Identify which cell holds the provided text, then report its [x, y] central coordinate. 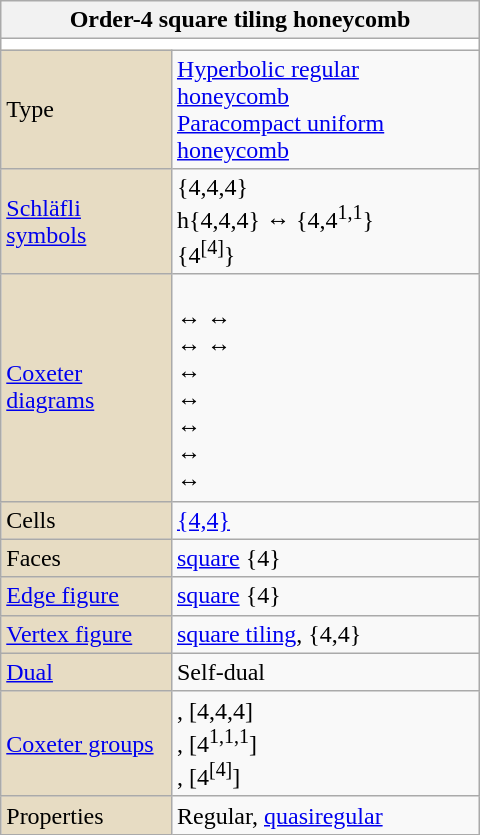
, [4,4,4], [41,1,1], [4[4]] [325, 744]
Properties [86, 815]
Regular, quasiregular [325, 815]
Dual [86, 672]
Self-dual [325, 672]
Faces [86, 558]
Type [86, 110]
Vertex figure [86, 634]
Coxeter groups [86, 744]
square tiling, {4,4} [325, 634]
Cells [86, 520]
Schläfli symbols [86, 222]
Hyperbolic regular honeycombParacompact uniform honeycomb [325, 110]
{4,4} [325, 520]
Edge figure [86, 596]
{4,4,4}h{4,4,4} ↔ {4,41,1}{4[4]} [325, 222]
↔ ↔ ↔ ↔ ↔ ↔ ↔ ↔ ↔ [325, 388]
Coxeter diagrams [86, 388]
Order-4 square tiling honeycomb [240, 20]
